Find where the given text appears and provide that cell's center as [X, Y] coordinate. 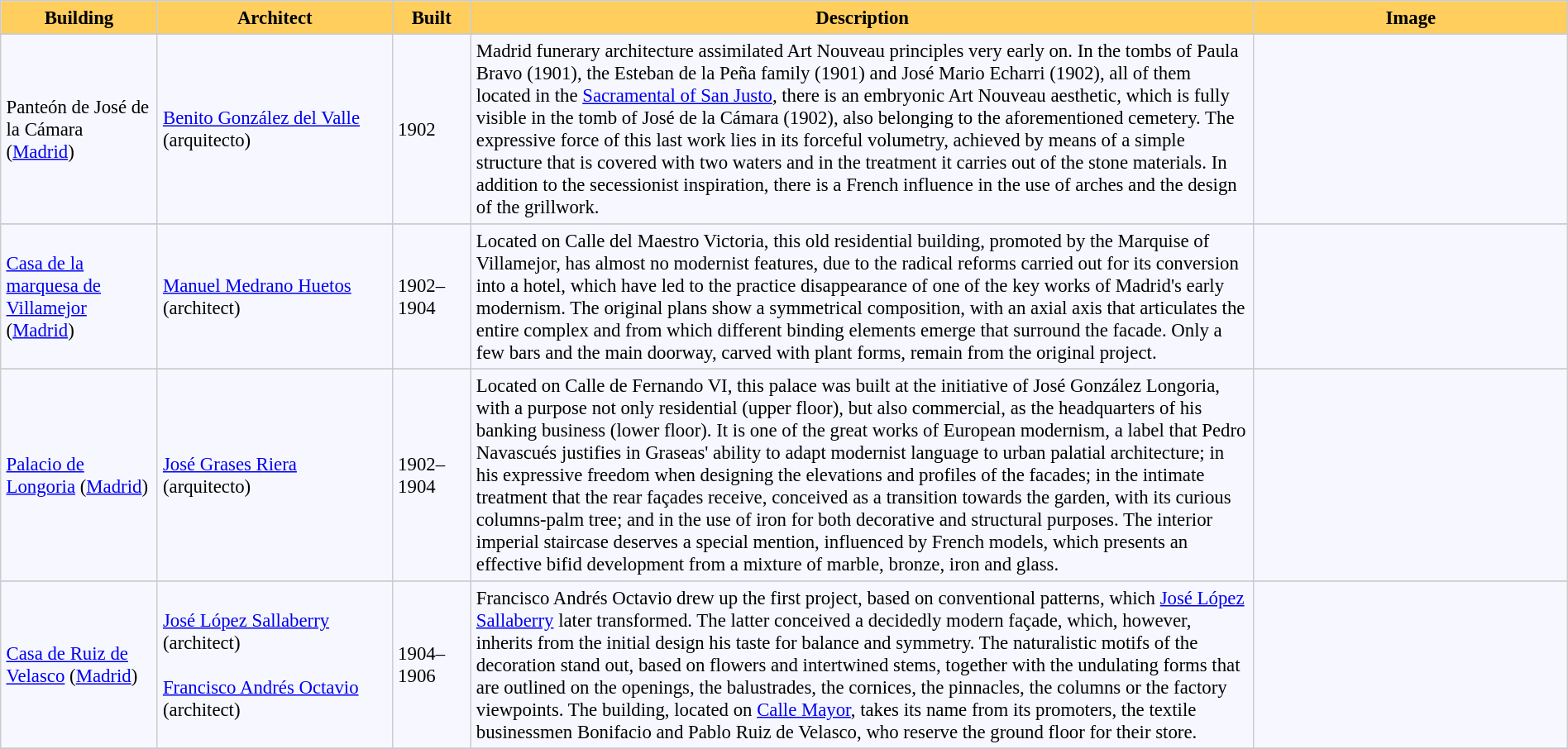
Manuel Medrano Huetos(architect) [275, 297]
Palacio de Longoria (Madrid) [79, 475]
José López Sallaberry (architect)Francisco Andrés Octavio (architect) [275, 665]
1902 [432, 129]
Casa de Ruiz de Velasco (Madrid) [79, 665]
Casa de la marquesa de Villamejor (Madrid) [79, 297]
Benito González del Valle(arquitecto) [275, 129]
Image [1411, 17]
Built [432, 17]
Panteón de José de la Cámara (Madrid) [79, 129]
Architect [275, 17]
1904–1906 [432, 665]
Building [79, 17]
Description [862, 17]
José Grases Riera(arquitecto) [275, 475]
